Search for the cell housing the specified text and yield its (X, Y) center coordinate. 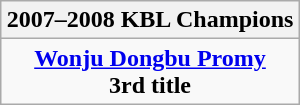
2007–2008 KBL Champions (150, 20)
Wonju Dongbu Promy3rd title (150, 72)
